Find where the given text appears and provide that cell's center as [x, y] coordinate. 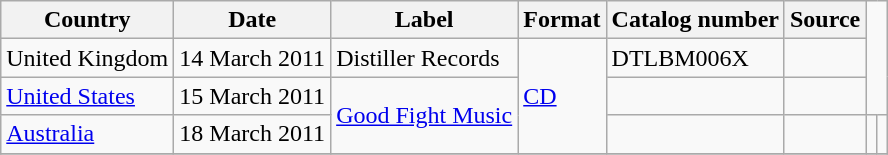
Date [252, 20]
15 March 2011 [252, 96]
Good Fight Music [424, 115]
Australia [88, 134]
Catalog number [695, 20]
Label [424, 20]
CD [562, 96]
United States [88, 96]
United Kingdom [88, 58]
14 March 2011 [252, 58]
Format [562, 20]
18 March 2011 [252, 134]
Distiller Records [424, 58]
Country [88, 20]
DTLBM006X [695, 58]
Source [824, 20]
